Output the (X, Y) coordinate of the center of the cell containing the given text.  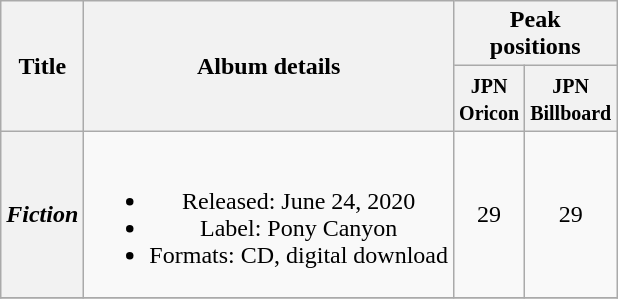
JPNBillboard (571, 98)
Title (42, 66)
Released: June 24, 2020Label: Pony CanyonFormats: CD, digital download (269, 214)
Fiction (42, 214)
JPNOricon (490, 98)
Peak positions (536, 34)
Album details (269, 66)
